Return the [X, Y] coordinate for the center point of the cell that contains the specified text.  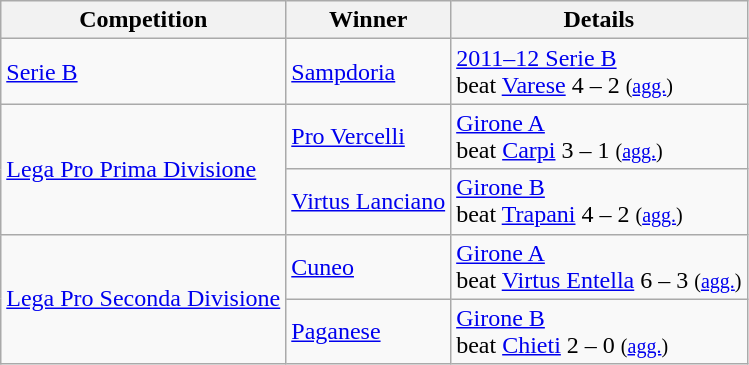
Winner [368, 20]
Virtus Lanciano [368, 202]
Sampdoria [368, 72]
Girone Bbeat Chieti 2 – 0 (agg.) [599, 332]
Cuneo [368, 266]
Paganese [368, 332]
Girone Abeat Virtus Entella 6 – 3 (agg.) [599, 266]
Girone Bbeat Trapani 4 – 2 (agg.) [599, 202]
Girone Abeat Carpi 3 – 1 (agg.) [599, 136]
Pro Vercelli [368, 136]
2011–12 Serie Bbeat Varese 4 – 2 (agg.) [599, 72]
Lega Pro Prima Divisione [144, 169]
Competition [144, 20]
Serie B [144, 72]
Lega Pro Seconda Divisione [144, 299]
Details [599, 20]
